Find where the given text appears and provide that cell's center as [x, y] coordinate. 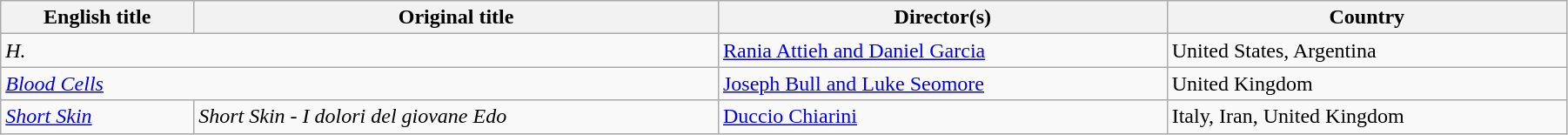
Italy, Iran, United Kingdom [1366, 117]
Short Skin - I dolori del giovane Edo [456, 117]
Country [1366, 17]
United States, Argentina [1366, 51]
Rania Attieh and Daniel Garcia [942, 51]
English title [97, 17]
Blood Cells [360, 84]
United Kingdom [1366, 84]
Joseph Bull and Luke Seomore [942, 84]
Short Skin [97, 117]
Duccio Chiarini [942, 117]
Director(s) [942, 17]
Original title [456, 17]
H. [360, 51]
